For the text-containing cell, return its midpoint in (X, Y) coordinate format. 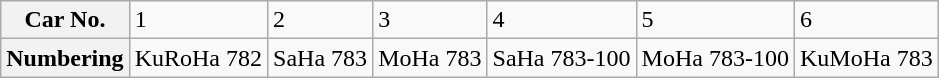
SaHa 783-100 (562, 58)
4 (562, 20)
MoHa 783 (430, 58)
Numbering (65, 58)
2 (320, 20)
KuMoHa 783 (866, 58)
5 (715, 20)
Car No. (65, 20)
6 (866, 20)
3 (430, 20)
1 (198, 20)
KuRoHa 782 (198, 58)
MoHa 783-100 (715, 58)
SaHa 783 (320, 58)
